Scan for the cell matching the given text and deliver its [X, Y] coordinate at center. 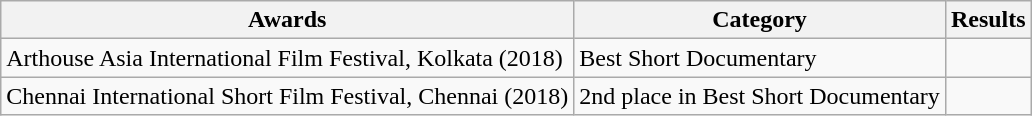
Best Short Documentary [760, 58]
Arthouse Asia International Film Festival, Kolkata (2018) [288, 58]
Category [760, 20]
Results [988, 20]
Chennai International Short Film Festival, Chennai (2018) [288, 96]
Awards [288, 20]
2nd place in Best Short Documentary [760, 96]
